Capture the cell that displays the provided text and extract its (X, Y) central coordinate. 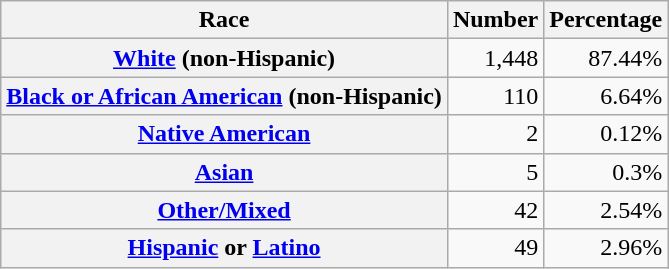
110 (495, 96)
87.44% (606, 58)
1,448 (495, 58)
5 (495, 172)
Asian (224, 172)
0.12% (606, 134)
White (non-Hispanic) (224, 58)
2 (495, 134)
Other/Mixed (224, 210)
Native American (224, 134)
Black or African American (non-Hispanic) (224, 96)
Race (224, 20)
6.64% (606, 96)
42 (495, 210)
0.3% (606, 172)
2.54% (606, 210)
Percentage (606, 20)
Number (495, 20)
49 (495, 248)
Hispanic or Latino (224, 248)
2.96% (606, 248)
